Pinpoint the cell where the given text exists, returning its [x, y] midpoint coordinate. 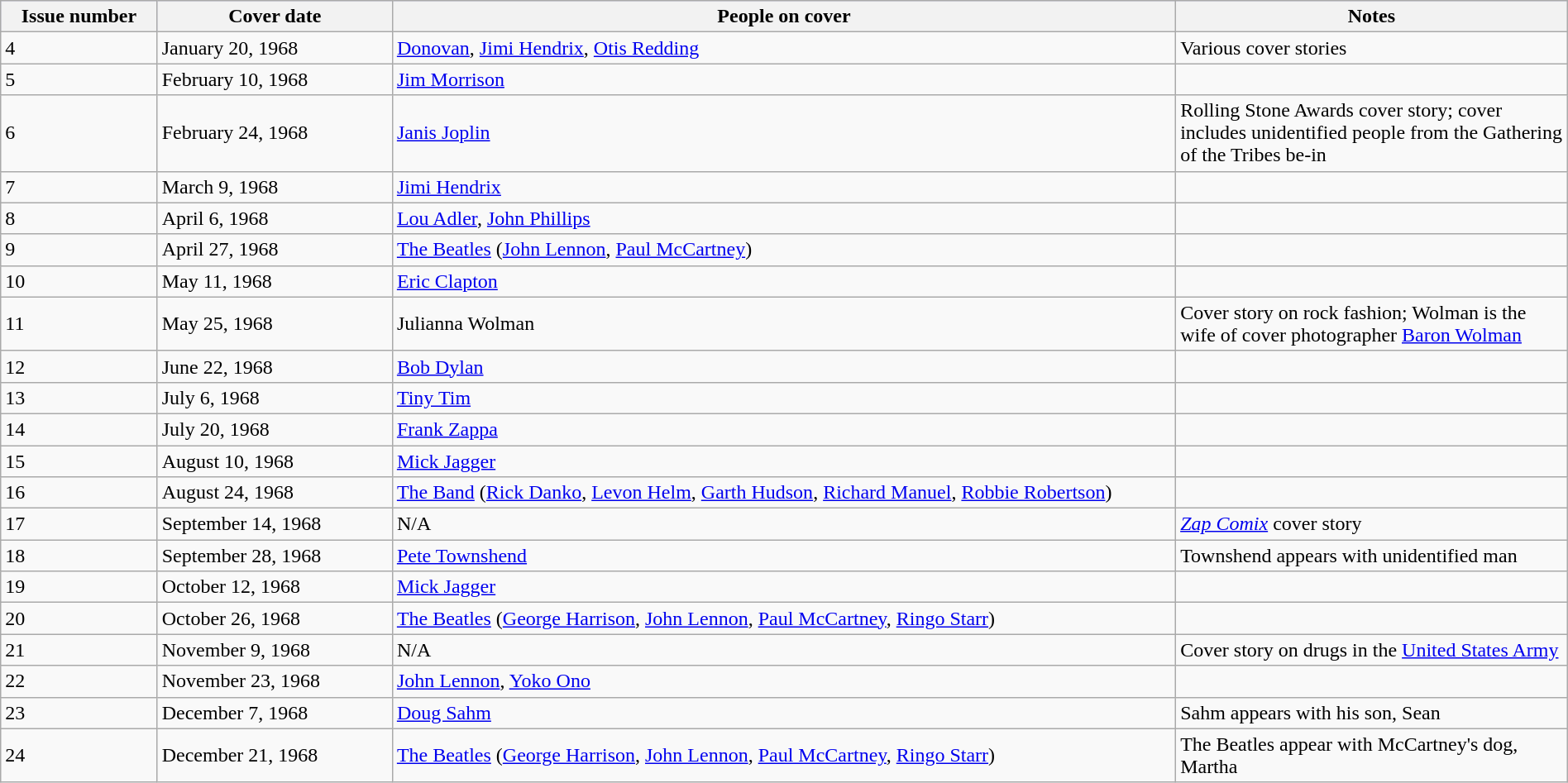
11 [79, 324]
14 [79, 429]
23 [79, 713]
April 6, 1968 [275, 218]
Lou Adler, John Phillips [784, 218]
The Beatles appear with McCartney's dog, Martha [1372, 756]
Jim Morrison [784, 79]
July 6, 1968 [275, 398]
Cover date [275, 17]
16 [79, 493]
12 [79, 366]
Sahm appears with his son, Sean [1372, 713]
7 [79, 187]
December 21, 1968 [275, 756]
April 27, 1968 [275, 250]
Pete Townshend [784, 556]
13 [79, 398]
Frank Zappa [784, 429]
Julianna Wolman [784, 324]
November 23, 1968 [275, 681]
Bob Dylan [784, 366]
The Beatles (John Lennon, Paul McCartney) [784, 250]
5 [79, 79]
May 11, 1968 [275, 281]
9 [79, 250]
Eric Clapton [784, 281]
September 28, 1968 [275, 556]
19 [79, 587]
July 20, 1968 [275, 429]
December 7, 1968 [275, 713]
20 [79, 618]
August 24, 1968 [275, 493]
21 [79, 650]
22 [79, 681]
October 12, 1968 [275, 587]
February 24, 1968 [275, 133]
John Lennon, Yoko Ono [784, 681]
Townshend appears with unidentified man [1372, 556]
The Band (Rick Danko, Levon Helm, Garth Hudson, Richard Manuel, Robbie Robertson) [784, 493]
June 22, 1968 [275, 366]
Zap Comix cover story [1372, 524]
Notes [1372, 17]
24 [79, 756]
March 9, 1968 [275, 187]
17 [79, 524]
May 25, 1968 [275, 324]
Doug Sahm [784, 713]
Cover story on drugs in the United States Army [1372, 650]
8 [79, 218]
November 9, 1968 [275, 650]
4 [79, 48]
February 10, 1968 [275, 79]
Donovan, Jimi Hendrix, Otis Redding [784, 48]
September 14, 1968 [275, 524]
People on cover [784, 17]
Issue number [79, 17]
January 20, 1968 [275, 48]
18 [79, 556]
15 [79, 461]
Cover story on rock fashion; Wolman is the wife of cover photographer Baron Wolman [1372, 324]
October 26, 1968 [275, 618]
Janis Joplin [784, 133]
Various cover stories [1372, 48]
10 [79, 281]
Rolling Stone Awards cover story; cover includes unidentified people from the Gathering of the Tribes be-in [1372, 133]
August 10, 1968 [275, 461]
Jimi Hendrix [784, 187]
6 [79, 133]
Tiny Tim [784, 398]
